Scan for the cell matching the given text and deliver its (x, y) coordinate at center. 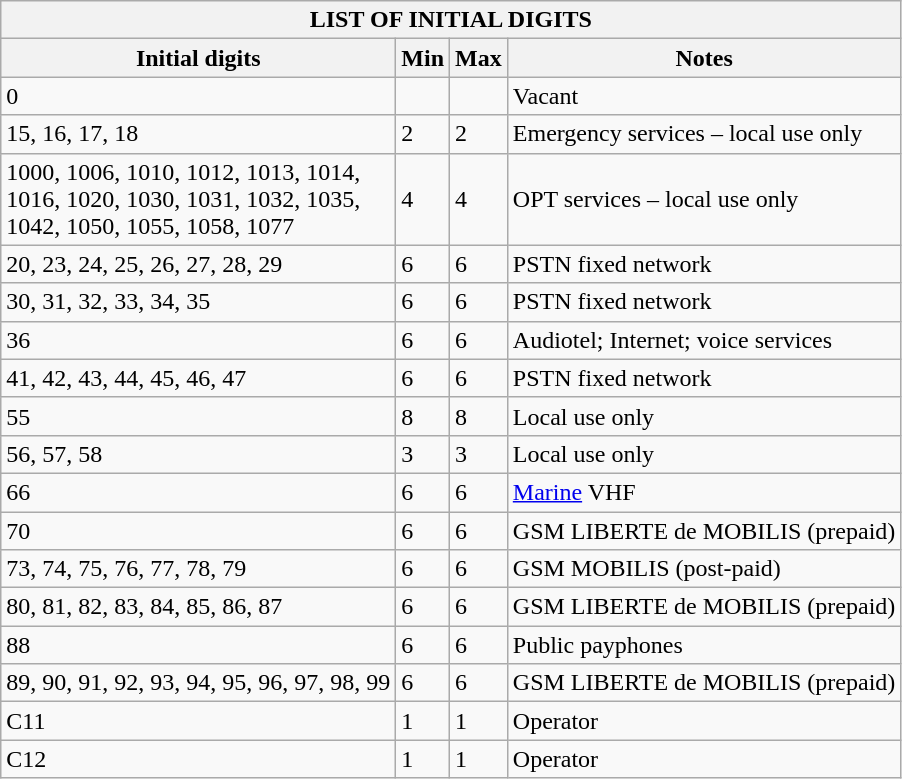
LIST OF INITIAL DIGITS (451, 20)
OPT services – local use only (704, 199)
89, 90, 91, 92, 93, 94, 95, 96, 97, 98, 99 (198, 683)
Emergency services – local use only (704, 134)
Initial digits (198, 58)
Audiotel; Internet; voice services (704, 340)
GSM MOBILIS (post-paid) (704, 569)
41, 42, 43, 44, 45, 46, 47 (198, 378)
80, 81, 82, 83, 84, 85, 86, 87 (198, 607)
55 (198, 416)
Vacant (704, 96)
20, 23, 24, 25, 26, 27, 28, 29 (198, 264)
30, 31, 32, 33, 34, 35 (198, 302)
C12 (198, 759)
70 (198, 531)
56, 57, 58 (198, 454)
36 (198, 340)
0 (198, 96)
66 (198, 492)
Marine VHF (704, 492)
Public payphones (704, 645)
Notes (704, 58)
1000, 1006, 1010, 1012, 1013, 1014,1016, 1020, 1030, 1031, 1032, 1035,1042, 1050, 1055, 1058, 1077 (198, 199)
73, 74, 75, 76, 77, 78, 79 (198, 569)
C11 (198, 721)
Max (479, 58)
15, 16, 17, 18 (198, 134)
Min (423, 58)
88 (198, 645)
